Search for the cell housing the specified text and yield its (X, Y) center coordinate. 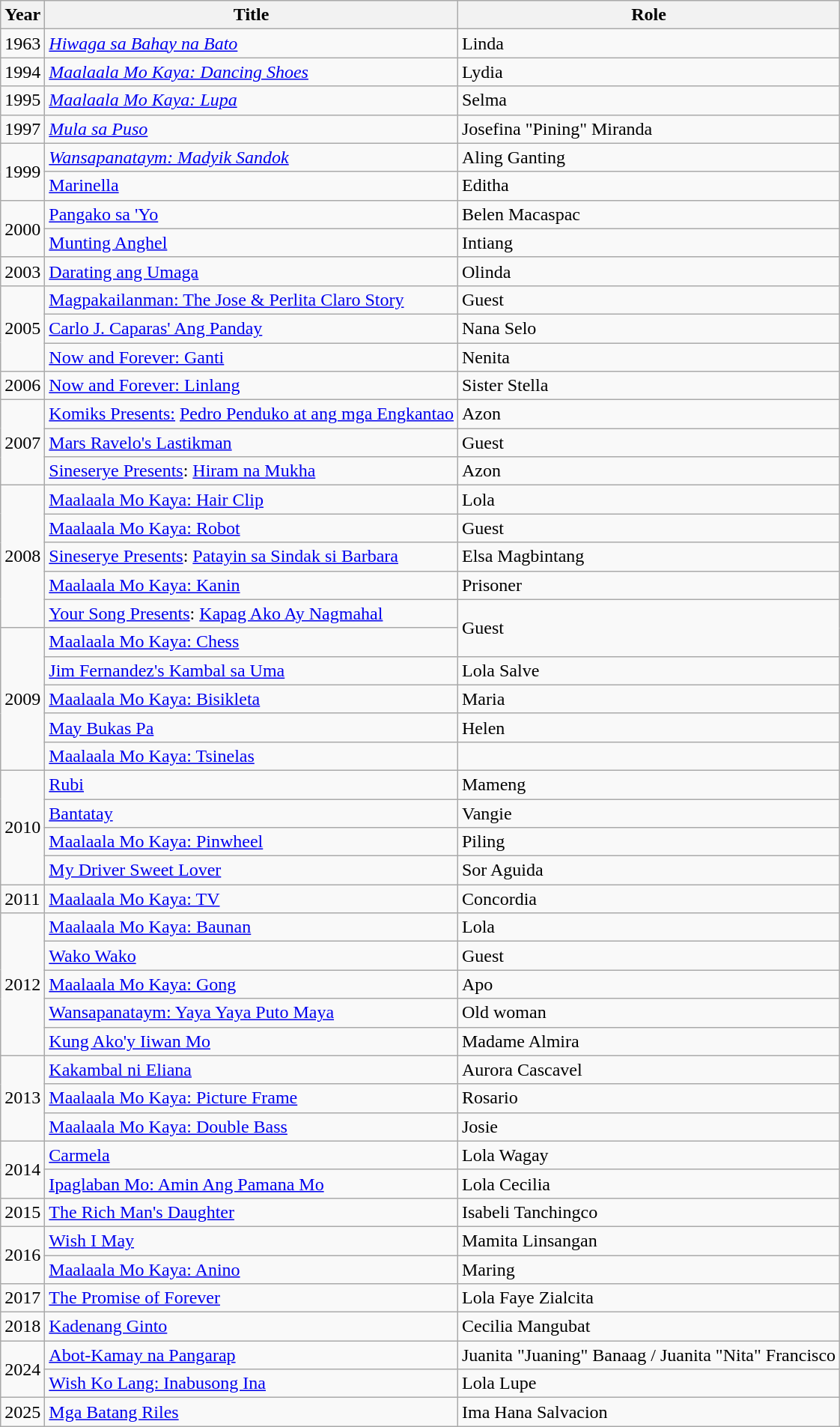
Mameng (648, 784)
Sor Aguida (648, 870)
2025 (22, 1412)
Now and Forever: Linlang (252, 386)
2010 (22, 827)
Now and Forever: Ganti (252, 357)
2016 (22, 1255)
Maalaala Mo Kaya: Anino (252, 1270)
Lola Lupe (648, 1384)
Maalaala Mo Kaya: Dancing Shoes (252, 72)
Nana Selo (648, 328)
2018 (22, 1327)
Kakambal ni Eliana (252, 1070)
May Bukas Pa (252, 727)
The Promise of Forever (252, 1298)
Lola Salve (648, 670)
Maalaala Mo Kaya: Pinwheel (252, 842)
1963 (22, 43)
Josefina "Pining" Miranda (648, 129)
Mga Batang Riles (252, 1412)
Maalaala Mo Kaya: Picture Frame (252, 1098)
Wansapanataym: Yaya Yaya Puto Maya (252, 1013)
Komiks Presents: Pedro Penduko at ang mga Engkantao (252, 414)
Isabeli Tanchingco (648, 1212)
2007 (22, 443)
Wish I May (252, 1240)
Concordia (648, 899)
Sineserye Presents: Patayin sa Sindak si Barbara (252, 557)
Piling (648, 842)
1999 (22, 172)
Vangie (648, 813)
Maalaala Mo Kaya: Hair Clip (252, 500)
Prisoner (648, 585)
Carlo J. Caparas' Ang Panday (252, 328)
Mula sa Puso (252, 129)
2005 (22, 328)
Pangako sa 'Yo (252, 214)
Wako Wako (252, 956)
My Driver Sweet Lover (252, 870)
Belen Macaspac (648, 214)
Jim Fernandez's Kambal sa Uma (252, 670)
Sineserye Presents: Hiram na Mukha (252, 471)
Maalaala Mo Kaya: Bisikleta (252, 699)
2006 (22, 386)
Helen (648, 727)
Maalaala Mo Kaya: TV (252, 899)
Maalaala Mo Kaya: Double Bass (252, 1127)
Olinda (648, 271)
Madame Almira (648, 1041)
2015 (22, 1212)
2009 (22, 699)
Apo (648, 984)
Your Song Presents: Kapag Ako Ay Nagmahal (252, 613)
Maalaala Mo Kaya: Gong (252, 984)
Lola Cecilia (648, 1184)
Role (648, 15)
Linda (648, 43)
Maria (648, 699)
2017 (22, 1298)
Aurora Cascavel (648, 1070)
Rubi (252, 784)
Maalaala Mo Kaya: Baunan (252, 927)
Maalaala Mo Kaya: Robot (252, 528)
1994 (22, 72)
Juanita "Juaning" Banaag / Juanita "Nita" Francisco (648, 1355)
2003 (22, 271)
2008 (22, 557)
Munting Anghel (252, 243)
Maalaala Mo Kaya: Lupa (252, 100)
2024 (22, 1369)
Lydia (648, 72)
Abot-Kamay na Pangarap (252, 1355)
Carmela (252, 1155)
2014 (22, 1169)
Ima Hana Salvacion (648, 1412)
Old woman (648, 1013)
1995 (22, 100)
Intiang (648, 243)
Maring (648, 1270)
Elsa Magbintang (648, 557)
Nenita (648, 357)
The Rich Man's Daughter (252, 1212)
Selma (648, 100)
2011 (22, 899)
Kadenang Ginto (252, 1327)
Hiwaga sa Bahay na Bato (252, 43)
Mamita Linsangan (648, 1240)
Maalaala Mo Kaya: Tsinelas (252, 756)
Title (252, 15)
Ipaglaban Mo: Amin Ang Pamana Mo (252, 1184)
Cecilia Mangubat (648, 1327)
Sister Stella (648, 386)
1997 (22, 129)
Aling Ganting (648, 157)
Maalaala Mo Kaya: Kanin (252, 585)
2012 (22, 984)
2013 (22, 1098)
Josie (648, 1127)
Bantatay (252, 813)
Lola Wagay (648, 1155)
2000 (22, 228)
Year (22, 15)
Editha (648, 186)
Wish Ko Lang: Inabusong Ina (252, 1384)
Rosario (648, 1098)
Kung Ako'y Iiwan Mo (252, 1041)
Lola Faye Zialcita (648, 1298)
Darating ang Umaga (252, 271)
Marinella (252, 186)
Magpakailanman: The Jose & Perlita Claro Story (252, 300)
Wansapanataym: Madyik Sandok (252, 157)
Maalaala Mo Kaya: Chess (252, 642)
Mars Ravelo's Lastikman (252, 443)
